Determine the [X, Y] coordinate at the center of the cell enclosing the given text.  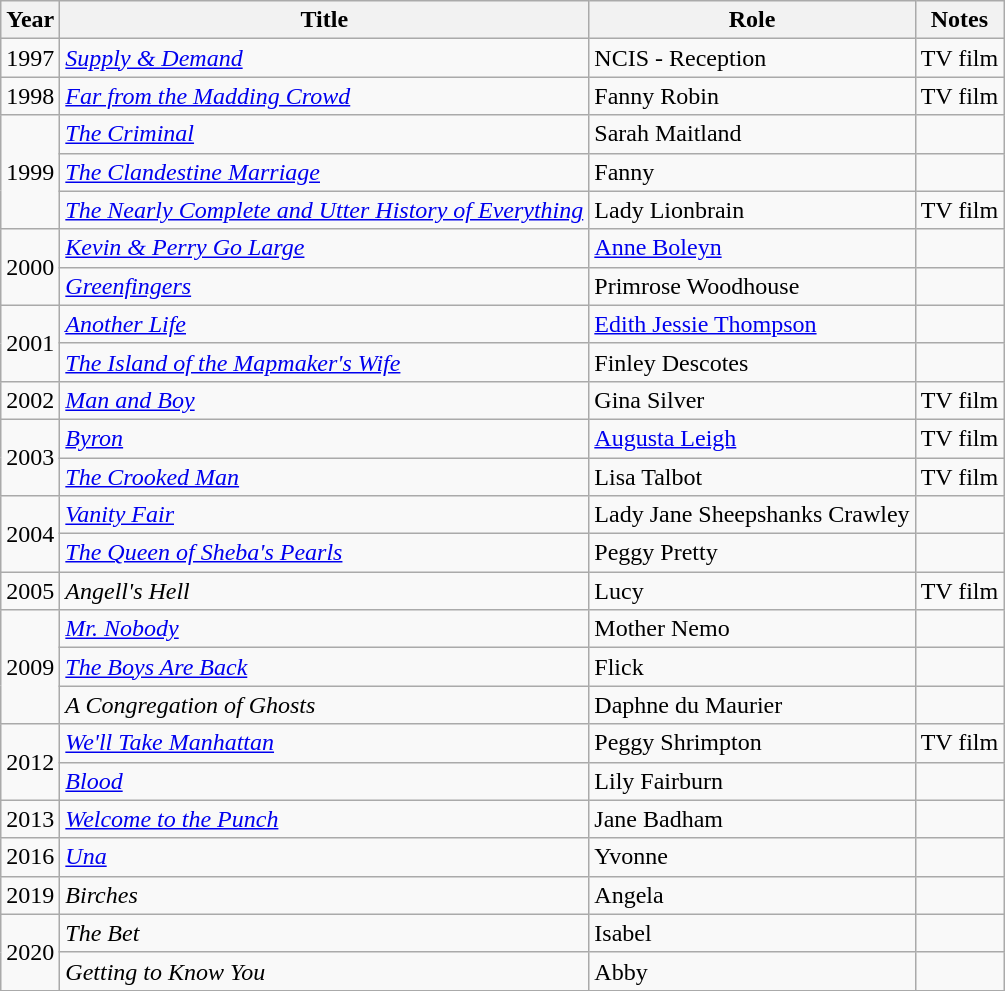
Fanny [752, 172]
Una [324, 857]
Lily Fairburn [752, 781]
Sarah Maitland [752, 134]
Getting to Know You [324, 971]
Lisa Talbot [752, 477]
Another Life [324, 324]
Birches [324, 895]
Jane Badham [752, 819]
2003 [30, 457]
2005 [30, 591]
Lady Jane Sheepshanks Crawley [752, 515]
Augusta Leigh [752, 438]
Peggy Pretty [752, 553]
2001 [30, 343]
Fanny Robin [752, 96]
Daphne du Maurier [752, 705]
2019 [30, 895]
Byron [324, 438]
A Congregation of Ghosts [324, 705]
2000 [30, 267]
2016 [30, 857]
We'll Take Manhattan [324, 743]
2020 [30, 952]
Greenfingers [324, 286]
Primrose Woodhouse [752, 286]
The Boys Are Back [324, 667]
Year [30, 20]
Anne Boleyn [752, 248]
1999 [30, 172]
Yvonne [752, 857]
NCIS - Reception [752, 58]
2013 [30, 819]
Flick [752, 667]
Peggy Shrimpton [752, 743]
Gina Silver [752, 400]
Blood [324, 781]
Lady Lionbrain [752, 210]
Man and Boy [324, 400]
Welcome to the Punch [324, 819]
2012 [30, 762]
Lucy [752, 591]
Isabel [752, 933]
2004 [30, 534]
Title [324, 20]
Mother Nemo [752, 629]
Kevin & Perry Go Large [324, 248]
Abby [752, 971]
Notes [960, 20]
The Island of the Mapmaker's Wife [324, 362]
Far from the Madding Crowd [324, 96]
The Crooked Man [324, 477]
2009 [30, 667]
Mr. Nobody [324, 629]
The Bet [324, 933]
The Clandestine Marriage [324, 172]
Angell's Hell [324, 591]
The Queen of Sheba's Pearls [324, 553]
1997 [30, 58]
Angela [752, 895]
The Nearly Complete and Utter History of Everything [324, 210]
Supply & Demand [324, 58]
Vanity Fair [324, 515]
Edith Jessie Thompson [752, 324]
2002 [30, 400]
Role [752, 20]
The Criminal [324, 134]
1998 [30, 96]
Finley Descotes [752, 362]
